Locate the cell with the specified text and output its [x, y] center coordinate. 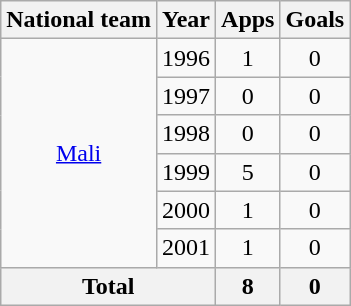
Goals [315, 20]
National team [79, 20]
1996 [186, 58]
1998 [186, 134]
8 [248, 286]
2001 [186, 248]
1997 [186, 96]
Apps [248, 20]
Year [186, 20]
2000 [186, 210]
1999 [186, 172]
Total [108, 286]
Mali [79, 153]
5 [248, 172]
